Output the [X, Y] coordinate of the center of the cell containing the given text.  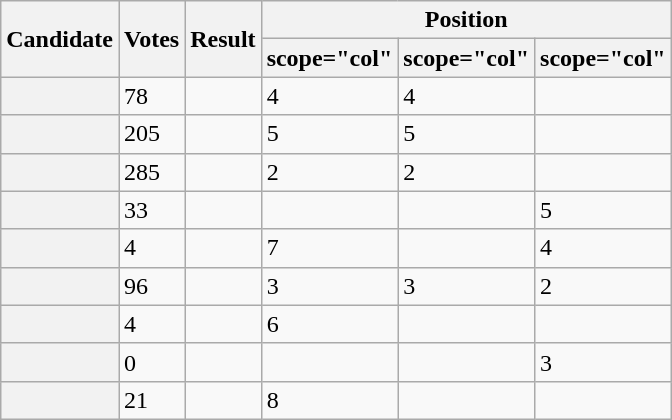
Position [466, 20]
205 [151, 134]
Result [223, 39]
285 [151, 172]
0 [151, 362]
6 [330, 324]
21 [151, 400]
8 [330, 400]
Votes [151, 39]
33 [151, 210]
7 [330, 248]
96 [151, 286]
Candidate [60, 39]
78 [151, 96]
